Scan for the cell matching the given text and deliver its [x, y] coordinate at center. 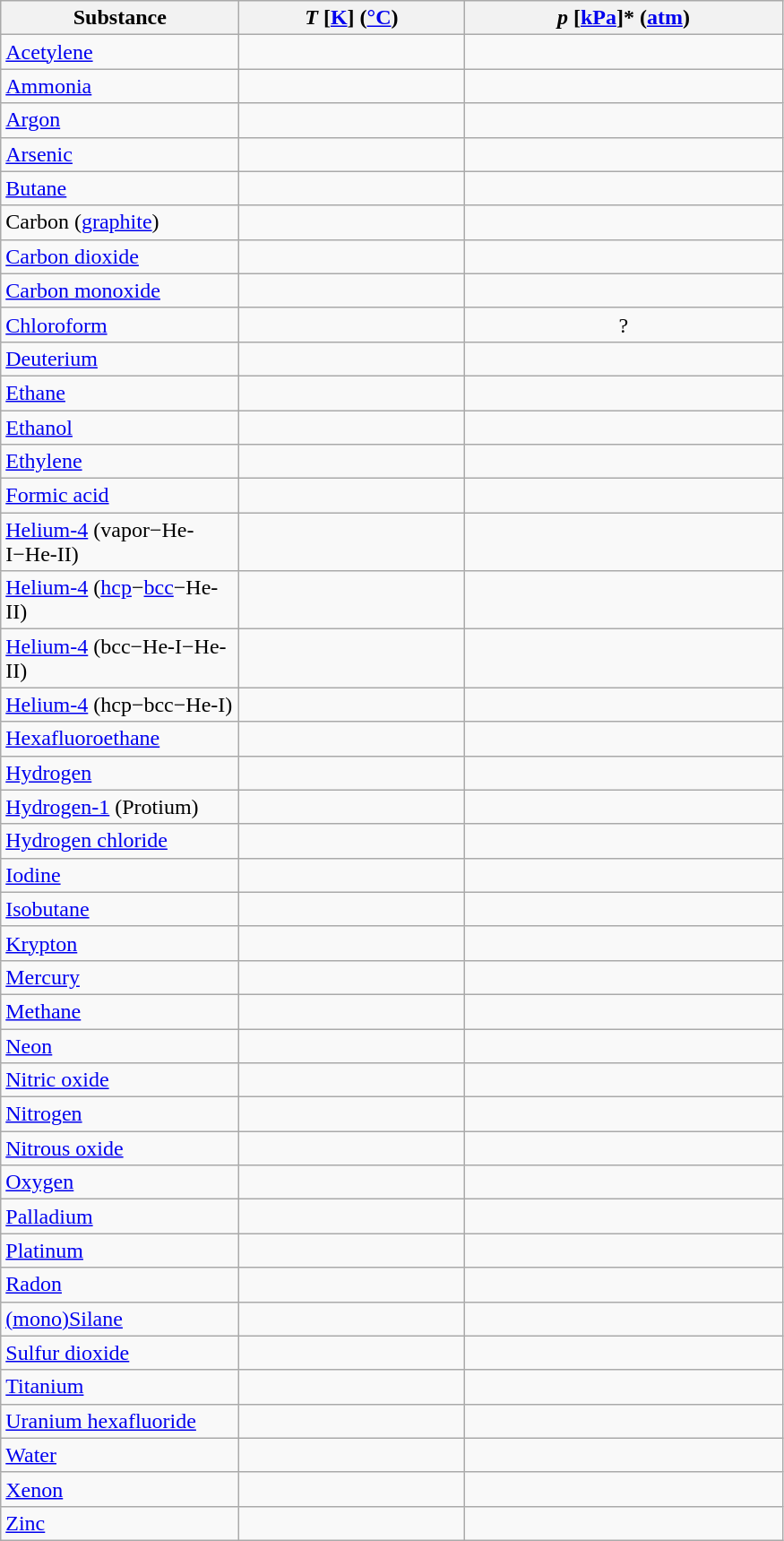
p [kPa]* (atm) [624, 18]
T [K] (°C) [351, 18]
Argon [120, 120]
Carbon (graphite) [120, 222]
Iodine [120, 875]
Arsenic [120, 154]
Hydrogen-1 (Protium) [120, 807]
Butane [120, 188]
Ethanol [120, 428]
Deuterium [120, 359]
Titanium [120, 1387]
Carbon monoxide [120, 290]
Uranium hexafluoride [120, 1421]
Mercury [120, 977]
Nitric oxide [120, 1080]
Oxygen [120, 1182]
Hydrogen [120, 773]
Substance [120, 18]
? [624, 325]
Isobutane [120, 909]
Chloroform [120, 325]
Sulfur dioxide [120, 1353]
Ethane [120, 393]
Methane [120, 1011]
Hexafluoroethane [120, 739]
Ethylene [120, 462]
Platinum [120, 1251]
(mono)Silane [120, 1319]
Radon [120, 1285]
Carbon dioxide [120, 256]
Zinc [120, 1523]
Acetylene [120, 52]
Helium-4 (vapor−He-I−He-II) [120, 541]
Nitrogen [120, 1114]
Ammonia [120, 86]
Helium-4 (hcp−bcc−He-II) [120, 601]
Palladium [120, 1216]
Hydrogen chloride [120, 841]
Neon [120, 1046]
Helium-4 (hcp−bcc−He-I) [120, 705]
Nitrous oxide [120, 1148]
Krypton [120, 943]
Formic acid [120, 496]
Xenon [120, 1489]
Helium-4 (bcc−He-I−He-II) [120, 658]
Water [120, 1455]
